Return the (x, y) coordinate for the center point of the cell that contains the specified text.  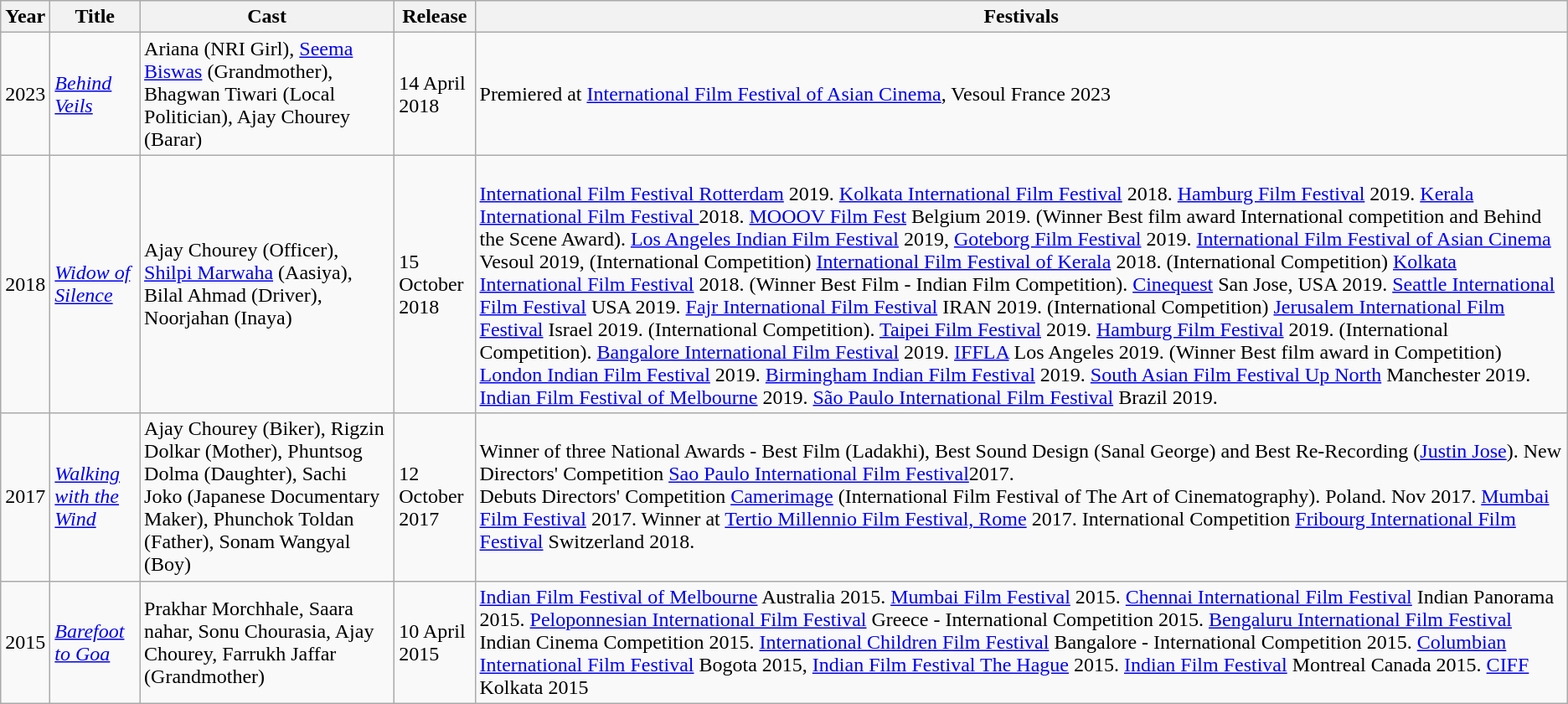
Behind Veils (95, 94)
2015 (25, 642)
Festivals (1021, 17)
Barefoot to Goa (95, 642)
Title (95, 17)
14 April 2018 (435, 94)
12 October 2017 (435, 497)
Ajay Chourey (Officer), Shilpi Marwaha (Aasiya), Bilal Ahmad (Driver), Noorjahan (Inaya) (267, 284)
Prakhar Morchhale, Saara nahar, Sonu Chourasia, Ajay Chourey, Farrukh Jaffar (Grandmother) (267, 642)
Walking with the Wind (95, 497)
2023 (25, 94)
Widow of Silence (95, 284)
Cast (267, 17)
2017 (25, 497)
Premiered at International Film Festival of Asian Cinema, Vesoul France 2023 (1021, 94)
10 April 2015 (435, 642)
2018 (25, 284)
Release (435, 17)
Ariana (NRI Girl), Seema Biswas (Grandmother), Bhagwan Tiwari (Local Politician), Ajay Chourey (Barar) (267, 94)
15 October 2018 (435, 284)
Year (25, 17)
